Find where the given text appears and provide that cell's center as [X, Y] coordinate. 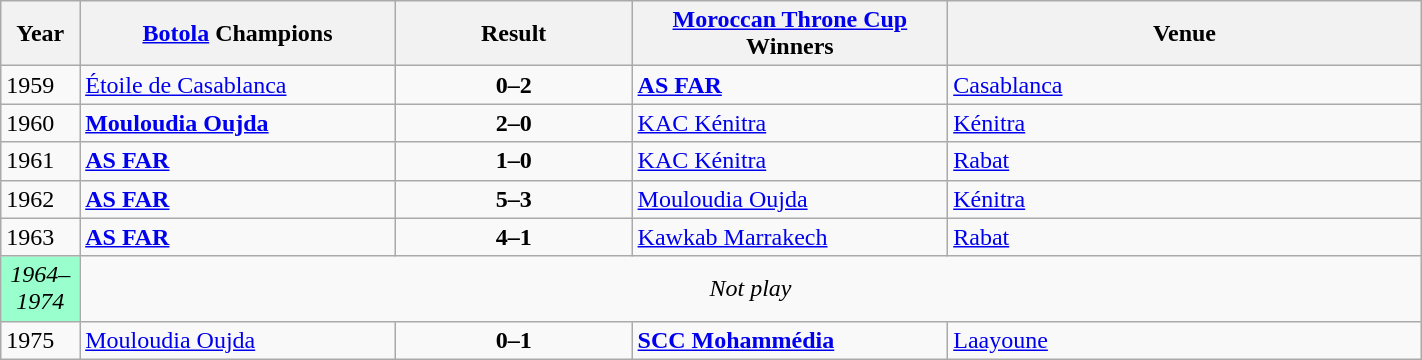
0–1 [514, 340]
0–2 [514, 85]
1962 [40, 199]
Not play [751, 288]
Laayoune [1185, 340]
Kawkab Marrakech [790, 237]
SCC Mohammédia [790, 340]
Venue [1185, 34]
1959 [40, 85]
Étoile de Casablanca [238, 85]
1964–1974 [40, 288]
2–0 [514, 123]
1975 [40, 340]
Year [40, 34]
5–3 [514, 199]
1–0 [514, 161]
1961 [40, 161]
1960 [40, 123]
Botola Champions [238, 34]
Result [514, 34]
4–1 [514, 237]
Moroccan Throne Cup Winners [790, 34]
Casablanca [1185, 85]
1963 [40, 237]
